Extract the [x, y] coordinate from the center of the cell holding the provided text.  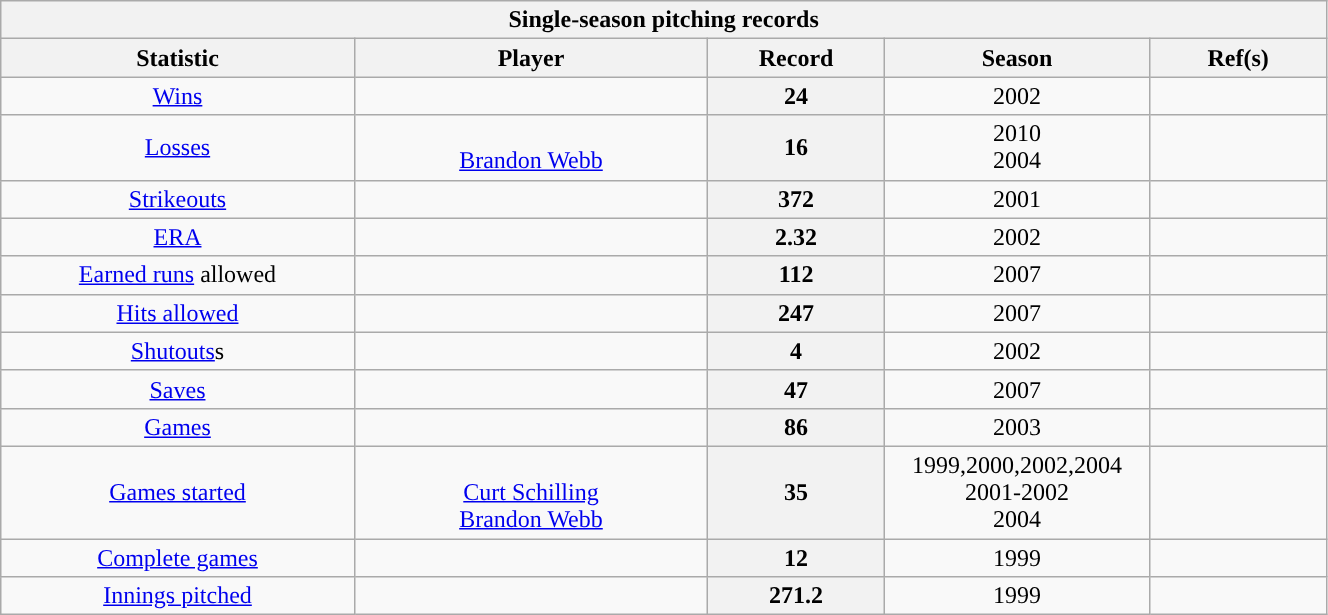
20102004 [1016, 148]
Saves [178, 389]
Strikeouts [178, 199]
86 [796, 427]
1999,2000,2002,20042001-20022004 [1016, 492]
Games started [178, 492]
Ref(s) [1238, 58]
35 [796, 492]
4 [796, 351]
Season [1016, 58]
Innings pitched [178, 596]
ERA [178, 237]
Player [530, 58]
12 [796, 557]
Games [178, 427]
Shutoutss [178, 351]
247 [796, 313]
Earned runs allowed [178, 275]
372 [796, 199]
2003 [1016, 427]
16 [796, 148]
Statistic [178, 58]
24 [796, 96]
112 [796, 275]
2001 [1016, 199]
Hits allowed [178, 313]
Record [796, 58]
Complete games [178, 557]
Curt SchillingBrandon Webb [530, 492]
Brandon Webb [530, 148]
47 [796, 389]
2.32 [796, 237]
Single-season pitching records [664, 20]
271.2 [796, 596]
Losses [178, 148]
Wins [178, 96]
